Extract the [X, Y] coordinate from the center of the cell holding the provided text.  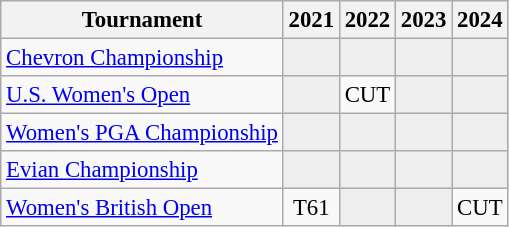
T61 [311, 208]
2023 [424, 20]
2021 [311, 20]
U.S. Women's Open [142, 95]
Chevron Championship [142, 58]
Women's British Open [142, 208]
Women's PGA Championship [142, 133]
2022 [367, 20]
Tournament [142, 20]
2024 [480, 20]
Evian Championship [142, 170]
